Search for the cell housing the specified text and yield its [X, Y] center coordinate. 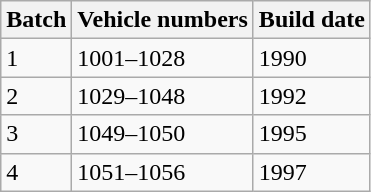
1995 [312, 134]
Build date [312, 20]
1051–1056 [163, 172]
1 [36, 58]
2 [36, 96]
1049–1050 [163, 134]
1029–1048 [163, 96]
1992 [312, 96]
1997 [312, 172]
1001–1028 [163, 58]
4 [36, 172]
1990 [312, 58]
3 [36, 134]
Batch [36, 20]
Vehicle numbers [163, 20]
